Detect which cell encompasses the target text, then output its (X, Y) center coordinate. 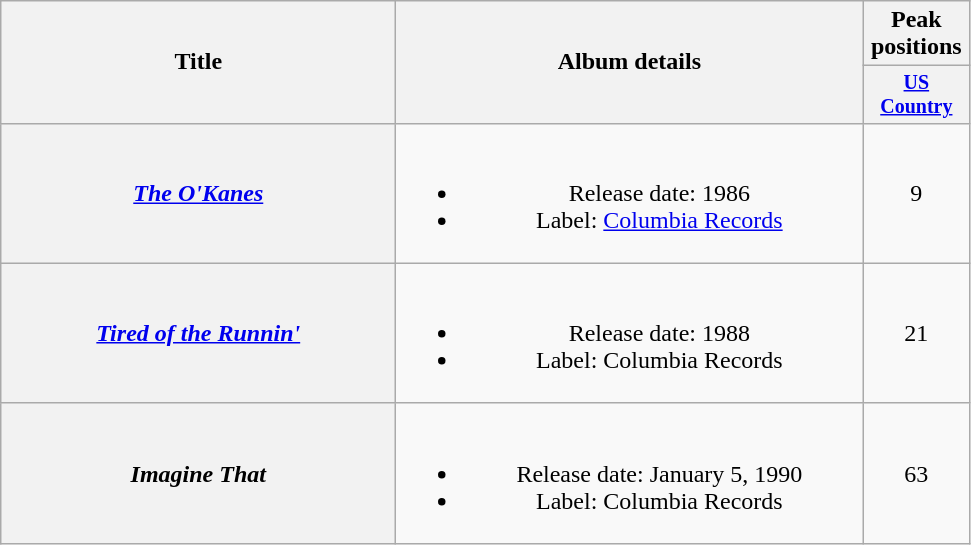
21 (916, 333)
Release date: 1988Label: Columbia Records (630, 333)
9 (916, 193)
Release date: January 5, 1990Label: Columbia Records (630, 473)
Tired of the Runnin' (198, 333)
The O'Kanes (198, 193)
Release date: 1986Label: Columbia Records (630, 193)
Imagine That (198, 473)
Peak positions (916, 34)
US Country (916, 94)
63 (916, 473)
Album details (630, 62)
Title (198, 62)
